For the text-containing cell, return its midpoint in [X, Y] coordinate format. 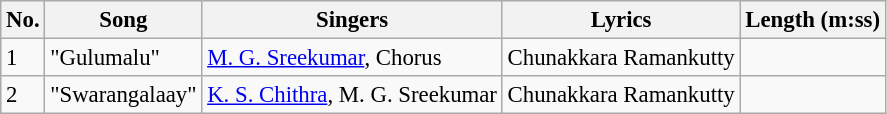
2 [23, 95]
Song [124, 20]
1 [23, 58]
No. [23, 20]
Singers [352, 20]
"Swarangalaay" [124, 95]
Lyrics [621, 20]
Length (m:ss) [812, 20]
"Gulumalu" [124, 58]
M. G. Sreekumar, Chorus [352, 58]
K. S. Chithra, M. G. Sreekumar [352, 95]
